Find where the given text appears and provide that cell's center as [X, Y] coordinate. 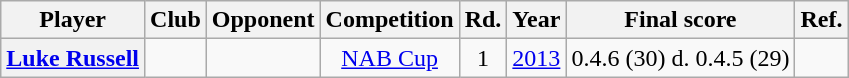
2013 [536, 58]
Luke Russell [73, 58]
0.4.6 (30) d. 0.4.5 (29) [680, 58]
NAB Cup [390, 58]
Player [73, 20]
Final score [680, 20]
Ref. [822, 20]
Opponent [263, 20]
1 [483, 58]
Rd. [483, 20]
Year [536, 20]
Competition [390, 20]
Club [176, 20]
